Scan for the cell matching the given text and deliver its [x, y] coordinate at center. 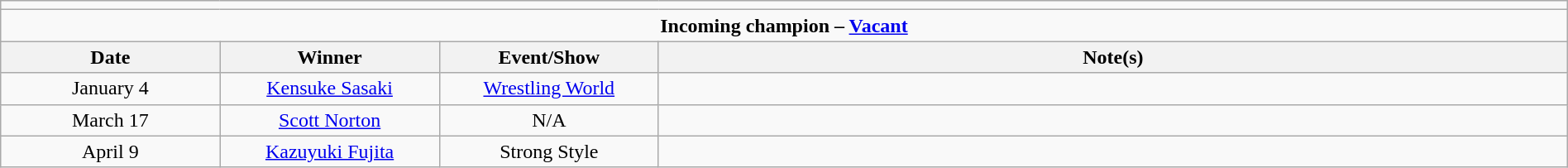
Winner [329, 57]
Note(s) [1113, 57]
Strong Style [549, 151]
Date [111, 57]
Incoming champion – Vacant [784, 26]
N/A [549, 120]
Event/Show [549, 57]
Scott Norton [329, 120]
Wrestling World [549, 89]
April 9 [111, 151]
January 4 [111, 89]
Kensuke Sasaki [329, 89]
March 17 [111, 120]
Kazuyuki Fujita [329, 151]
